Determine the [X, Y] coordinate at the center of the cell enclosing the given text.  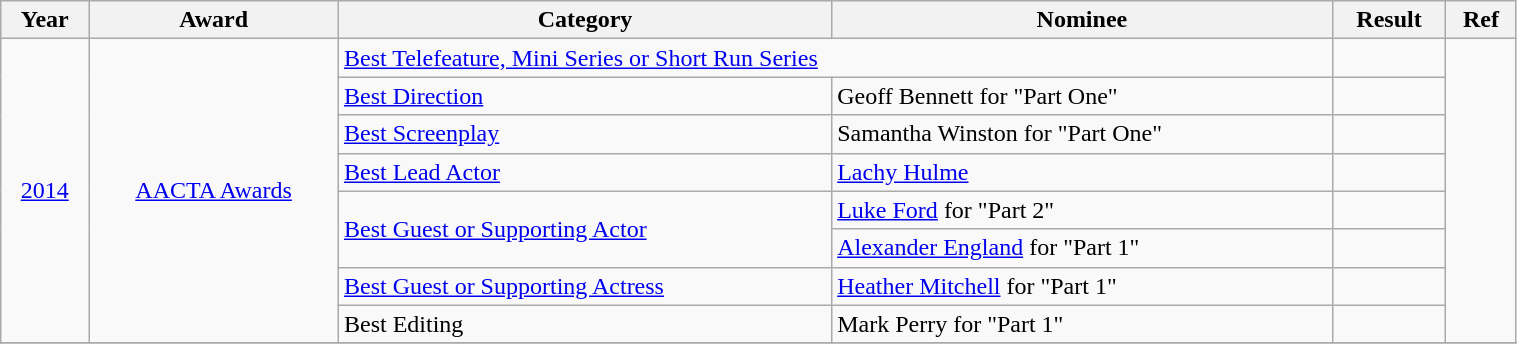
Best Editing [584, 324]
Best Lead Actor [584, 172]
Luke Ford for "Part 2" [1082, 210]
Nominee [1082, 20]
Heather Mitchell for "Part 1" [1082, 286]
Year [45, 20]
Ref [1481, 20]
Lachy Hulme [1082, 172]
AACTA Awards [214, 191]
Samantha Winston for "Part One" [1082, 134]
Best Direction [584, 96]
Best Guest or Supporting Actress [584, 286]
Result [1389, 20]
Best Screenplay [584, 134]
Award [214, 20]
2014 [45, 191]
Category [584, 20]
Geoff Bennett for "Part One" [1082, 96]
Alexander England for "Part 1" [1082, 248]
Best Guest or Supporting Actor [584, 229]
Mark Perry for "Part 1" [1082, 324]
Best Telefeature, Mini Series or Short Run Series [835, 58]
